From the cell containing the given text, extract its center point as (X, Y) coordinate. 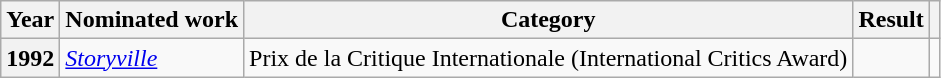
Nominated work (152, 20)
Result (891, 20)
Storyville (152, 58)
Prix de la Critique Internationale (International Critics Award) (548, 58)
Year (30, 20)
1992 (30, 58)
Category (548, 20)
